Return the (X, Y) coordinate for the center point of the cell that contains the specified text.  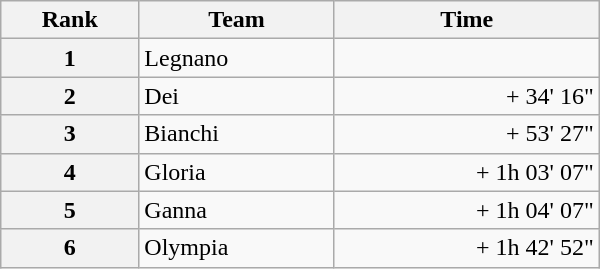
Legnano (237, 58)
6 (70, 248)
1 (70, 58)
Rank (70, 20)
3 (70, 134)
+ 1h 03' 07" (466, 172)
+ 1h 04' 07" (466, 210)
2 (70, 96)
Time (466, 20)
Dei (237, 96)
Olympia (237, 248)
4 (70, 172)
+ 1h 42' 52" (466, 248)
5 (70, 210)
+ 34' 16" (466, 96)
Ganna (237, 210)
Gloria (237, 172)
Team (237, 20)
+ 53' 27" (466, 134)
Bianchi (237, 134)
